Capture the cell that displays the provided text and extract its (x, y) central coordinate. 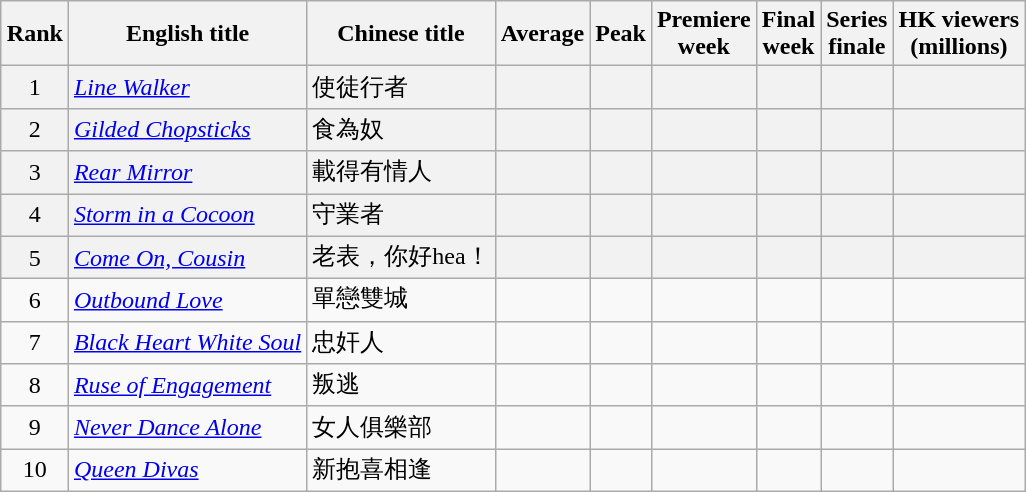
Chinese title (401, 34)
1 (34, 88)
新抱喜相逢 (401, 470)
Seriesfinale (857, 34)
Outbound Love (187, 300)
Never Dance Alone (187, 428)
3 (34, 172)
Finalweek (788, 34)
Ruse of Engagement (187, 386)
Rank (34, 34)
Peak (621, 34)
食為奴 (401, 130)
5 (34, 258)
10 (34, 470)
Black Heart White Soul (187, 342)
English title (187, 34)
8 (34, 386)
Premiereweek (704, 34)
Average (542, 34)
6 (34, 300)
忠奸人 (401, 342)
Queen Divas (187, 470)
Come On, Cousin (187, 258)
載得有情人 (401, 172)
使徒行者 (401, 88)
4 (34, 216)
7 (34, 342)
2 (34, 130)
女人俱樂部 (401, 428)
9 (34, 428)
Gilded Chopsticks (187, 130)
HK viewers(millions) (959, 34)
單戀雙城 (401, 300)
Line Walker (187, 88)
叛逃 (401, 386)
老表，你好hea！ (401, 258)
守業者 (401, 216)
Storm in a Cocoon (187, 216)
Rear Mirror (187, 172)
